For the text-containing cell, return its midpoint in [x, y] coordinate format. 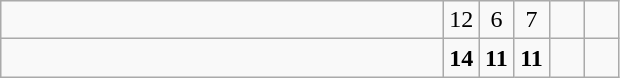
6 [496, 20]
7 [532, 20]
14 [462, 58]
12 [462, 20]
